From the cell containing the given text, extract its center point as (X, Y) coordinate. 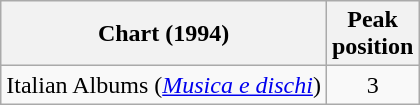
Chart (1994) (164, 34)
Peakposition (372, 34)
3 (372, 85)
Italian Albums (Musica e dischi) (164, 85)
